Return the [x, y] coordinate for the center point of the cell that contains the specified text.  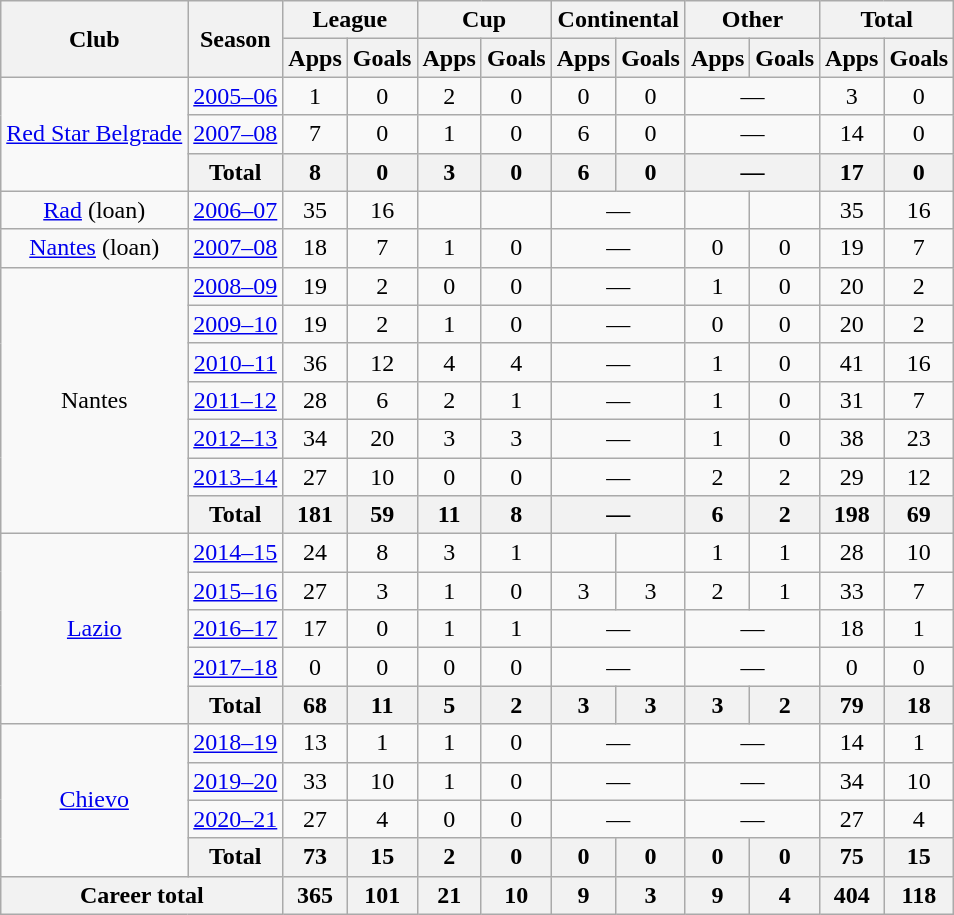
24 [315, 553]
31 [852, 400]
79 [852, 705]
Nantes (loan) [94, 248]
2018–19 [236, 743]
Season [236, 39]
13 [315, 743]
Chievo [94, 800]
2013–14 [236, 477]
2006–07 [236, 210]
League [350, 20]
69 [919, 515]
118 [919, 895]
2014–15 [236, 553]
2012–13 [236, 438]
73 [315, 857]
2019–20 [236, 781]
101 [382, 895]
2016–17 [236, 629]
Cup [484, 20]
Continental [618, 20]
21 [449, 895]
2010–11 [236, 362]
2015–16 [236, 591]
2008–09 [236, 286]
75 [852, 857]
Rad (loan) [94, 210]
68 [315, 705]
181 [315, 515]
Red Star Belgrade [94, 134]
198 [852, 515]
38 [852, 438]
2005–06 [236, 96]
Career total [142, 895]
36 [315, 362]
5 [449, 705]
Nantes [94, 400]
41 [852, 362]
2011–12 [236, 400]
2009–10 [236, 324]
Other [752, 20]
404 [852, 895]
2020–21 [236, 819]
29 [852, 477]
Club [94, 39]
59 [382, 515]
2017–18 [236, 667]
23 [919, 438]
Lazio [94, 629]
365 [315, 895]
